Provide the (X, Y) coordinate of the cell's center where the given text is located.  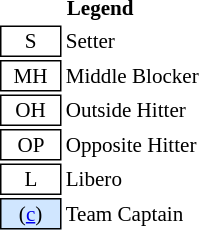
MH (30, 76)
OP (30, 145)
(c) (30, 214)
S (30, 42)
L (30, 180)
OH (30, 110)
